From the cell containing the given text, extract its center point as (x, y) coordinate. 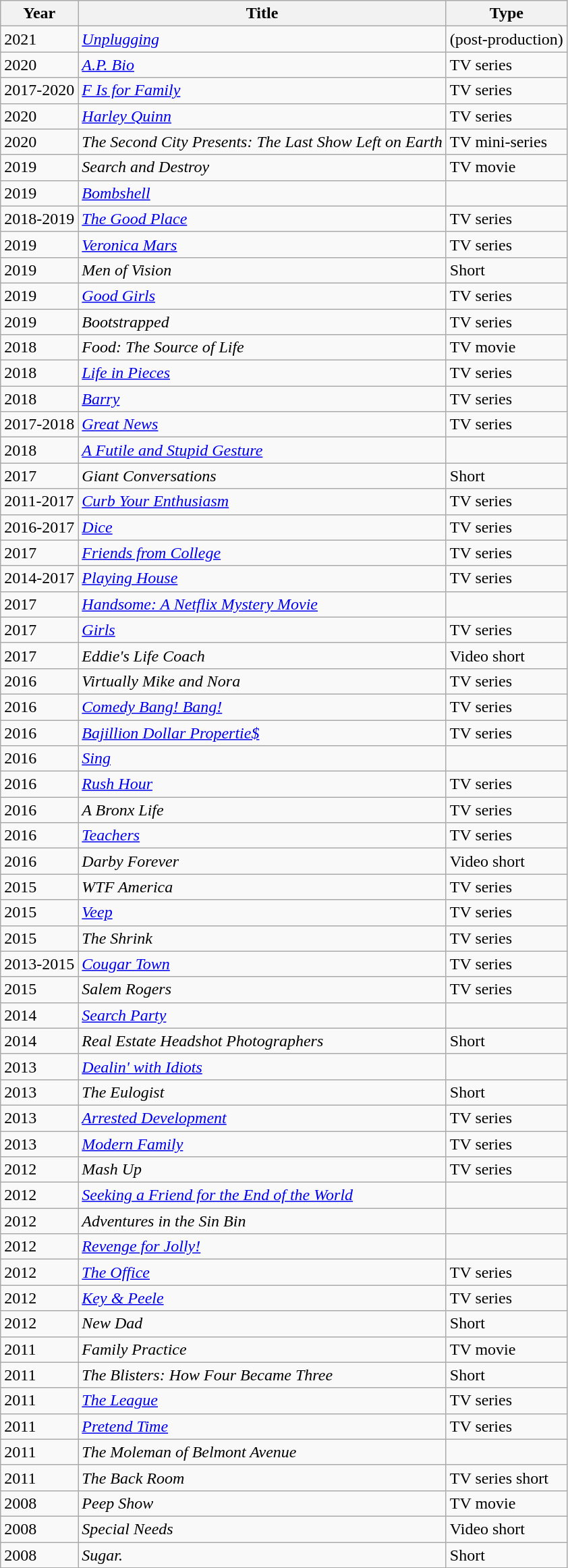
Year (39, 13)
Dealin' with Idiots (262, 1066)
The Shrink (262, 938)
The Moleman of Belmont Avenue (262, 1452)
Sing (262, 759)
The Good Place (262, 219)
Revenge for Jolly! (262, 1247)
A.P. Bio (262, 65)
2021 (39, 39)
The Back Room (262, 1478)
Pretend Time (262, 1426)
Veep (262, 913)
Unplugging (262, 39)
(post-production) (506, 39)
Family Practice (262, 1349)
Giant Conversations (262, 476)
Modern Family (262, 1144)
Curb Your Enthusiasm (262, 502)
Virtually Mike and Nora (262, 681)
Arrested Development (262, 1118)
Title (262, 13)
Sugar. (262, 1555)
Great News (262, 425)
Teachers (262, 836)
2018-2019 (39, 219)
Darby Forever (262, 861)
Adventures in the Sin Bin (262, 1221)
The Eulogist (262, 1092)
New Dad (262, 1324)
2013-2015 (39, 964)
Dice (262, 527)
Veronica Mars (262, 244)
Playing House (262, 578)
Bajillion Dollar Propertie$ (262, 732)
2011-2017 (39, 502)
Seeking a Friend for the End of the World (262, 1195)
Good Girls (262, 296)
Eddie's Life Coach (262, 655)
The Blisters: How Four Became Three (262, 1375)
2016-2017 (39, 527)
WTF America (262, 887)
Men of Vision (262, 270)
Girls (262, 630)
Bootstrapped (262, 322)
Food: The Source of Life (262, 348)
A Bronx Life (262, 810)
Special Needs (262, 1529)
F Is for Family (262, 90)
Barry (262, 399)
Type (506, 13)
Life in Pieces (262, 373)
Salem Rogers (262, 990)
Cougar Town (262, 964)
TV mini-series (506, 142)
Bombshell (262, 193)
The League (262, 1401)
Search and Destroy (262, 167)
2017-2020 (39, 90)
Key & Peele (262, 1298)
The Office (262, 1272)
Harley Quinn (262, 116)
2017-2018 (39, 425)
2014-2017 (39, 578)
Handsome: A Netflix Mystery Movie (262, 604)
Friends from College (262, 553)
Peep Show (262, 1503)
The Second City Presents: The Last Show Left on Earth (262, 142)
Rush Hour (262, 784)
TV series short (506, 1478)
Mash Up (262, 1170)
Comedy Bang! Bang! (262, 707)
A Futile and Stupid Gesture (262, 450)
Search Party (262, 1015)
Real Estate Headshot Photographers (262, 1041)
